Return the [X, Y] coordinate for the center point of the cell that contains the specified text.  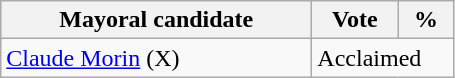
Vote [355, 20]
Acclaimed [383, 58]
Mayoral candidate [156, 20]
% [426, 20]
Claude Morin (X) [156, 58]
